Return [X, Y] of the center of cell containing provided text 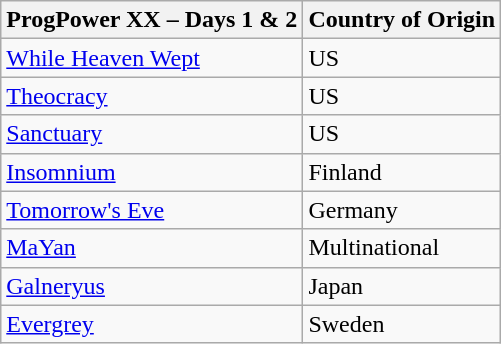
Germany [402, 210]
Tomorrow's Eve [152, 210]
Sweden [402, 324]
Japan [402, 286]
MaYan [152, 248]
Sanctuary [152, 134]
Country of Origin [402, 20]
ProgPower XX – Days 1 & 2 [152, 20]
Theocracy [152, 96]
Insomnium [152, 172]
Galneryus [152, 286]
Evergrey [152, 324]
Finland [402, 172]
Multinational [402, 248]
While Heaven Wept [152, 58]
